Provide the [X, Y] coordinate of the cell's center where the given text is located.  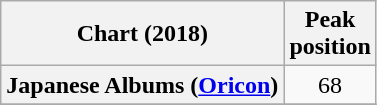
Japanese Albums (Oricon) [142, 85]
Peak position [330, 34]
Chart (2018) [142, 34]
68 [330, 85]
